For the text-containing cell, return its midpoint in [x, y] coordinate format. 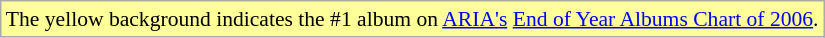
The yellow background indicates the #1 album on ARIA's End of Year Albums Chart of 2006. [412, 19]
